Extract the [x, y] coordinate from the center of the cell holding the provided text.  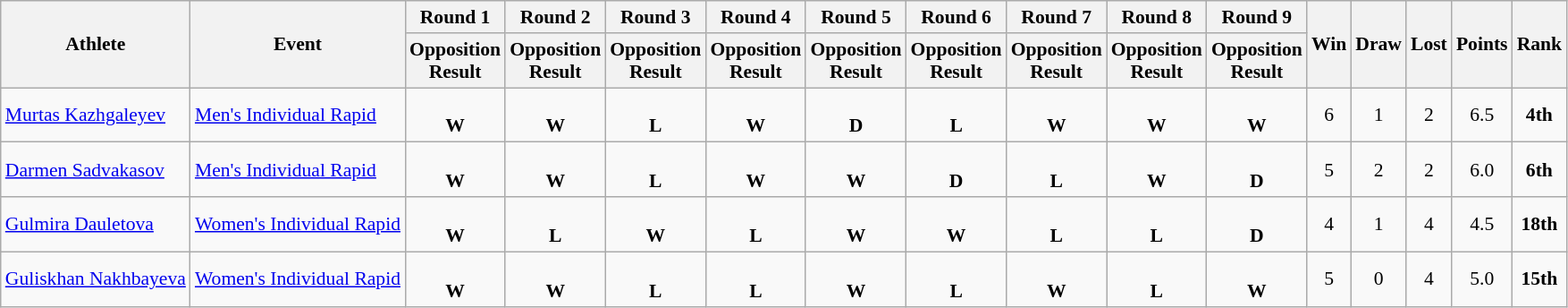
15th [1539, 279]
4.5 [1482, 224]
Darmen Sadvakasov [96, 170]
Event [298, 45]
Round 4 [755, 17]
Round 2 [555, 17]
6th [1539, 170]
Rank [1539, 45]
Lost [1429, 45]
18th [1539, 224]
4th [1539, 115]
6.5 [1482, 115]
Round 9 [1257, 17]
6.0 [1482, 170]
Gulmira Dauletova [96, 224]
Round 1 [455, 17]
0 [1378, 279]
Guliskhan Nakhbayeva [96, 279]
Points [1482, 45]
5.0 [1482, 279]
Draw [1378, 45]
Athlete [96, 45]
Round 6 [957, 17]
Round 7 [1057, 17]
Murtas Kazhgaleyev [96, 115]
6 [1328, 115]
Round 8 [1157, 17]
Win [1328, 45]
Round 3 [655, 17]
Round 5 [856, 17]
